Extract the (X, Y) coordinate from the center of the cell holding the provided text.  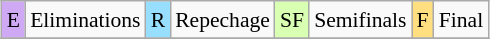
Semifinals (360, 20)
F (423, 20)
Repechage (222, 20)
R (158, 20)
E (14, 20)
Final (462, 20)
SF (292, 20)
Eliminations (85, 20)
